Return the (X, Y) coordinate for the center point of the cell that contains the specified text.  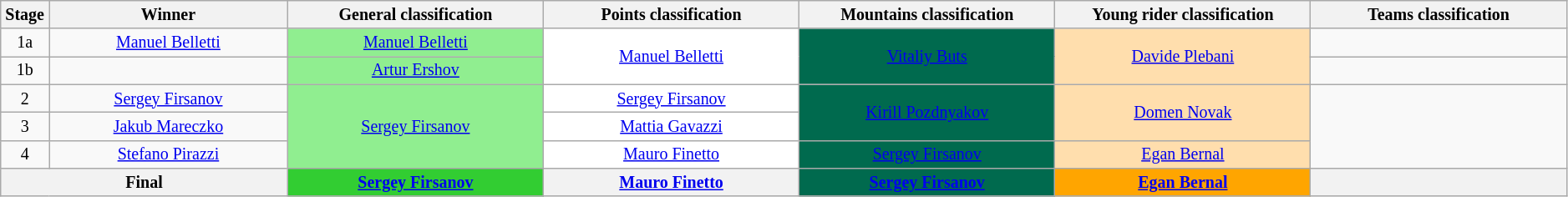
General classification (415, 15)
Artur Ershov (415, 70)
Domen Novak (1183, 112)
Points classification (671, 15)
2 (25, 98)
Stage (25, 15)
1a (25, 43)
Jakub Mareczko (169, 127)
Mountains classification (927, 15)
Final (145, 182)
1b (25, 70)
Winner (169, 15)
Young rider classification (1183, 15)
Kirill Pozdnyakov (927, 112)
Mattia Gavazzi (671, 127)
Davide Plebani (1183, 57)
Teams classification (1439, 15)
Vitaliy Buts (927, 57)
Stefano Pirazzi (169, 154)
4 (25, 154)
3 (25, 127)
